Output the (x, y) coordinate of the center of the cell containing the given text.  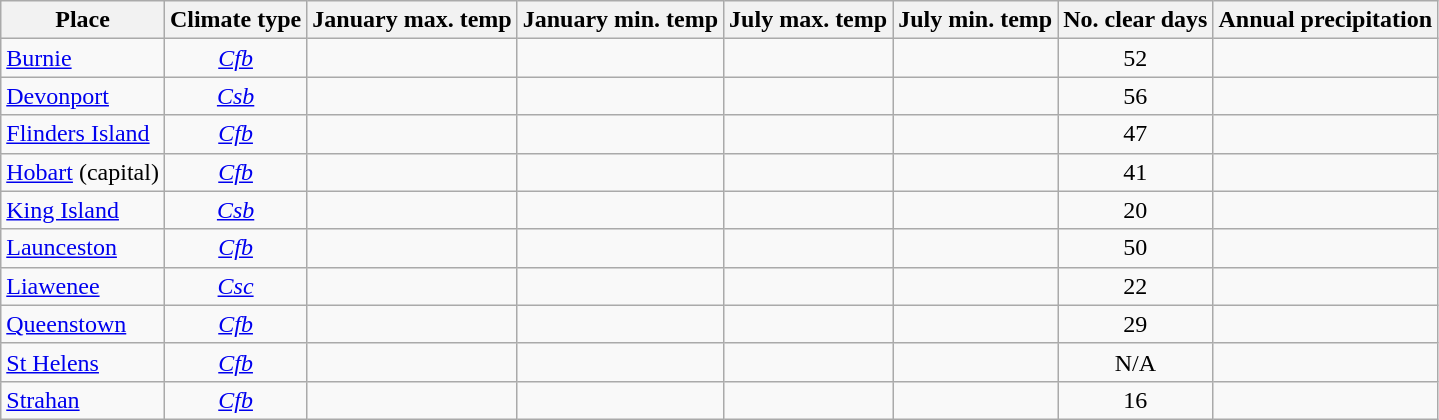
January max. temp (412, 20)
Annual precipitation (1326, 20)
Csc (235, 286)
52 (1136, 58)
King Island (83, 210)
41 (1136, 172)
Devonport (83, 96)
January min. temp (620, 20)
Place (83, 20)
St Helens (83, 362)
56 (1136, 96)
Launceston (83, 248)
Strahan (83, 400)
16 (1136, 400)
Hobart (capital) (83, 172)
29 (1136, 324)
July min. temp (976, 20)
20 (1136, 210)
Liawenee (83, 286)
July max. temp (808, 20)
47 (1136, 134)
22 (1136, 286)
Climate type (235, 20)
No. clear days (1136, 20)
N/A (1136, 362)
Queenstown (83, 324)
Burnie (83, 58)
50 (1136, 248)
Flinders Island (83, 134)
